Output the (x, y) coordinate of the center of the cell containing the given text.  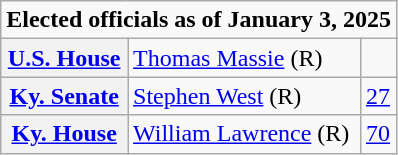
U.S. House (64, 58)
Ky. Senate (64, 96)
27 (378, 96)
Ky. House (64, 134)
Stephen West (R) (244, 96)
Elected officials as of January 3, 2025 (199, 20)
70 (378, 134)
William Lawrence (R) (244, 134)
Thomas Massie (R) (244, 58)
